Detect which cell encompasses the target text, then output its (X, Y) center coordinate. 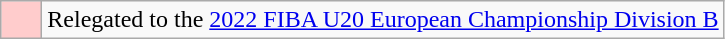
Relegated to the 2022 FIBA U20 European Championship Division B (383, 20)
